Determine the (X, Y) coordinate at the center of the cell enclosing the given text.  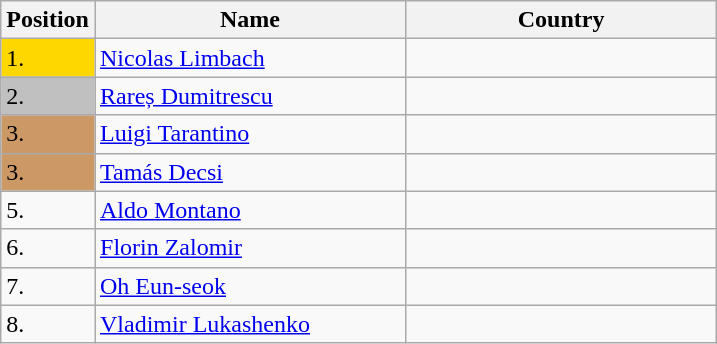
6. (48, 248)
Luigi Tarantino (250, 134)
Nicolas Limbach (250, 58)
2. (48, 96)
8. (48, 324)
Aldo Montano (250, 210)
Position (48, 20)
5. (48, 210)
Tamás Decsi (250, 172)
1. (48, 58)
Country (562, 20)
7. (48, 286)
Rareș Dumitrescu (250, 96)
Oh Eun-seok (250, 286)
Name (250, 20)
Florin Zalomir (250, 248)
Vladimir Lukashenko (250, 324)
